Capture the cell that displays the provided text and extract its [x, y] central coordinate. 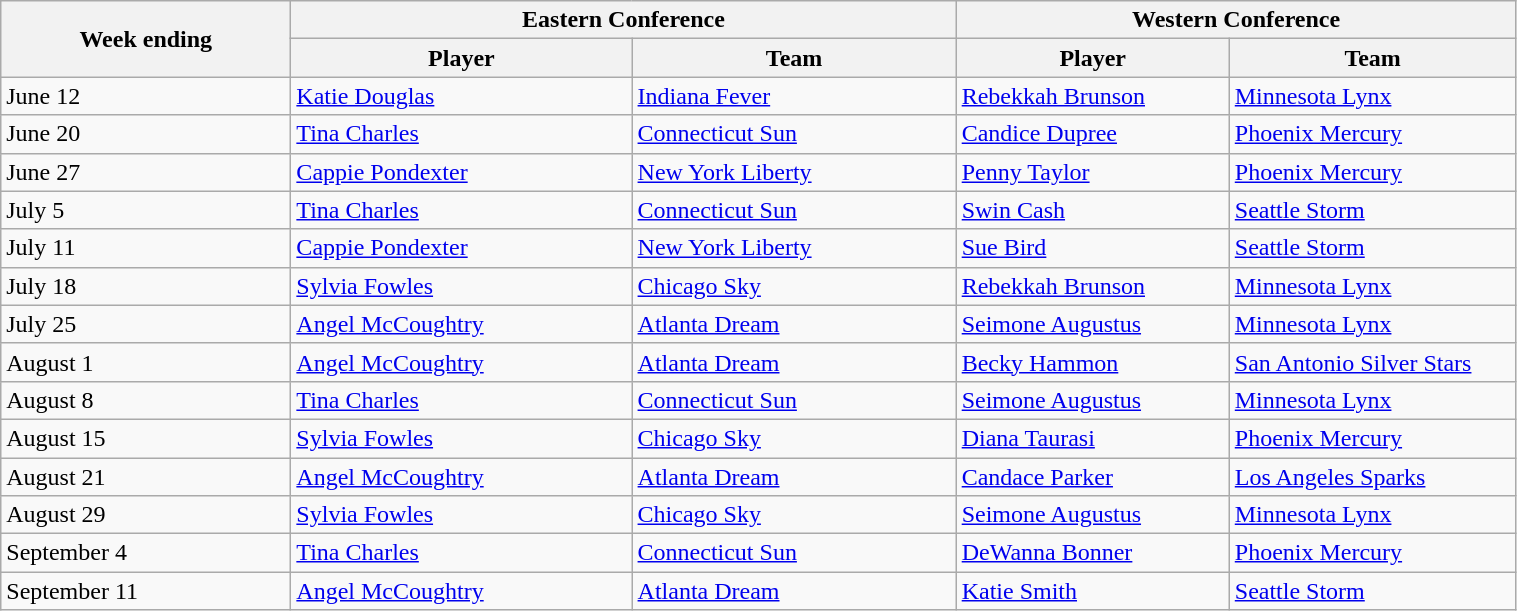
September 11 [146, 591]
Katie Douglas [462, 96]
Indiana Fever [794, 96]
Penny Taylor [1092, 172]
August 1 [146, 362]
July 11 [146, 248]
Candace Parker [1092, 477]
Week ending [146, 39]
June 12 [146, 96]
July 25 [146, 324]
DeWanna Bonner [1092, 553]
Eastern Conference [624, 20]
June 20 [146, 134]
June 27 [146, 172]
Diana Taurasi [1092, 438]
Western Conference [1236, 20]
July 5 [146, 210]
August 8 [146, 400]
Los Angeles Sparks [1372, 477]
July 18 [146, 286]
San Antonio Silver Stars [1372, 362]
August 15 [146, 438]
Becky Hammon [1092, 362]
Candice Dupree [1092, 134]
Swin Cash [1092, 210]
Sue Bird [1092, 248]
Katie Smith [1092, 591]
August 29 [146, 515]
September 4 [146, 553]
August 21 [146, 477]
